Scan for the cell matching the given text and deliver its [X, Y] coordinate at center. 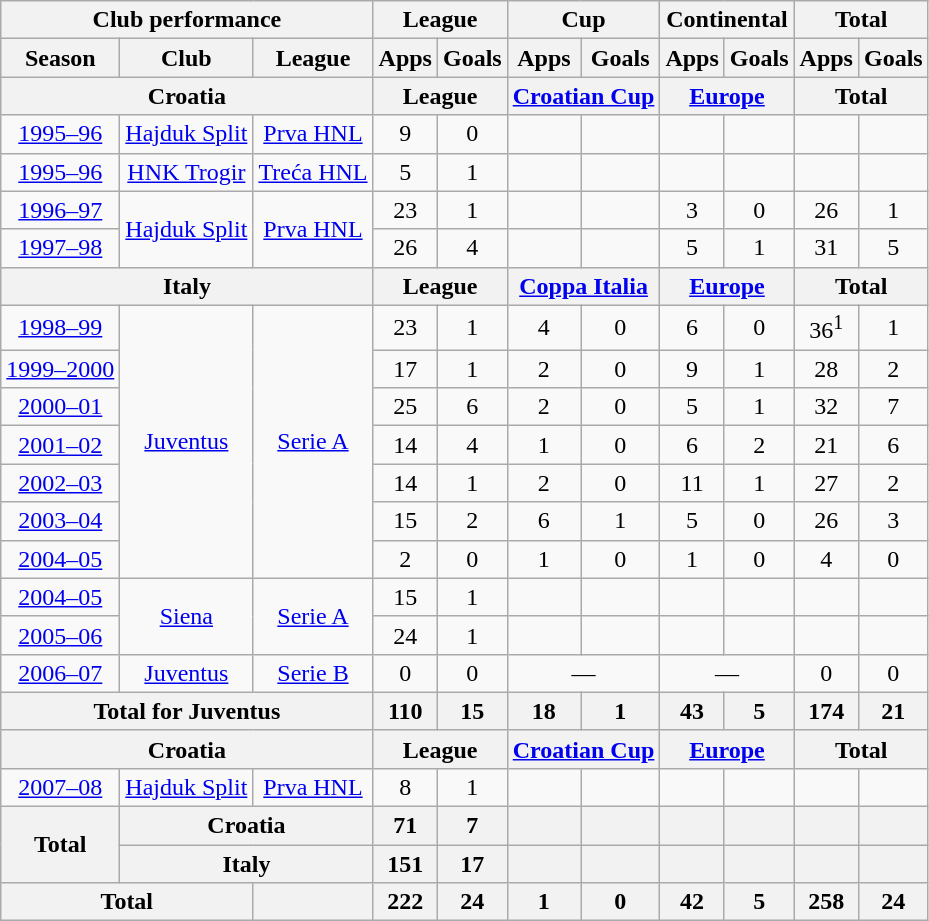
258 [826, 902]
11 [692, 483]
Continental [727, 20]
Siena [186, 616]
Treća HNL [313, 172]
Coppa Italia [584, 286]
25 [405, 407]
1997–98 [60, 248]
Club [186, 58]
Season [60, 58]
1996–97 [60, 210]
HNK Trogir [186, 172]
2007–08 [60, 787]
42 [692, 902]
110 [405, 711]
Cup [584, 20]
2005–06 [60, 635]
27 [826, 483]
2006–07 [60, 673]
Serie B [313, 673]
32 [826, 407]
174 [826, 711]
18 [544, 711]
2003–04 [60, 521]
8 [405, 787]
43 [692, 711]
28 [826, 369]
2002–03 [60, 483]
361 [826, 328]
Club performance [187, 20]
Total for Juventus [187, 711]
151 [405, 864]
1999–2000 [60, 369]
2000–01 [60, 407]
31 [826, 248]
2001–02 [60, 445]
71 [405, 826]
222 [405, 902]
1998–99 [60, 328]
